Find where the given text appears and provide that cell's center as [X, Y] coordinate. 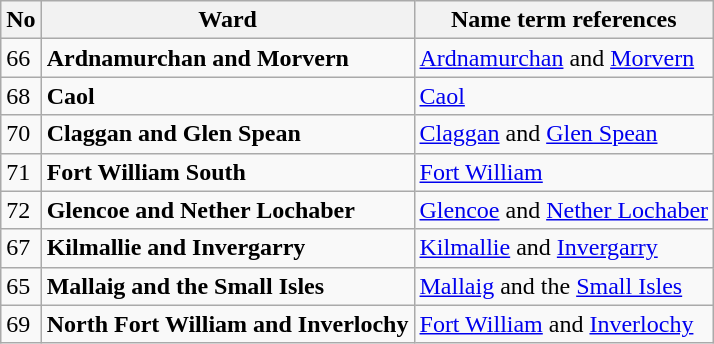
72 [21, 210]
67 [21, 248]
Fort William South [228, 172]
Name term references [564, 20]
70 [21, 134]
North Fort William and Inverlochy [228, 324]
Fort William [564, 172]
No [21, 20]
Fort William and Inverlochy [564, 324]
69 [21, 324]
68 [21, 96]
66 [21, 58]
65 [21, 286]
Ward [228, 20]
71 [21, 172]
